Search for the cell housing the specified text and yield its [x, y] center coordinate. 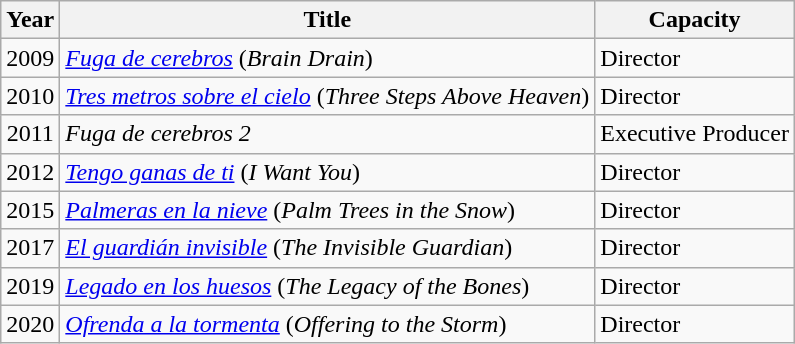
2015 [30, 210]
Tengo ganas de ti (I Want You) [328, 172]
2011 [30, 134]
Year [30, 20]
2012 [30, 172]
2019 [30, 286]
Legado en los huesos (The Legacy of the Bones) [328, 286]
Palmeras en la nieve (Palm Trees in the Snow) [328, 210]
Capacity [695, 20]
Fuga de cerebros 2 [328, 134]
Executive Producer [695, 134]
Ofrenda a la tormenta (Offering to the Storm) [328, 324]
2010 [30, 96]
Fuga de cerebros (Brain Drain) [328, 58]
El guardián invisible (The Invisible Guardian) [328, 248]
Title [328, 20]
2017 [30, 248]
2009 [30, 58]
2020 [30, 324]
Tres metros sobre el cielo (Three Steps Above Heaven) [328, 96]
